For the text-containing cell, return its midpoint in (x, y) coordinate format. 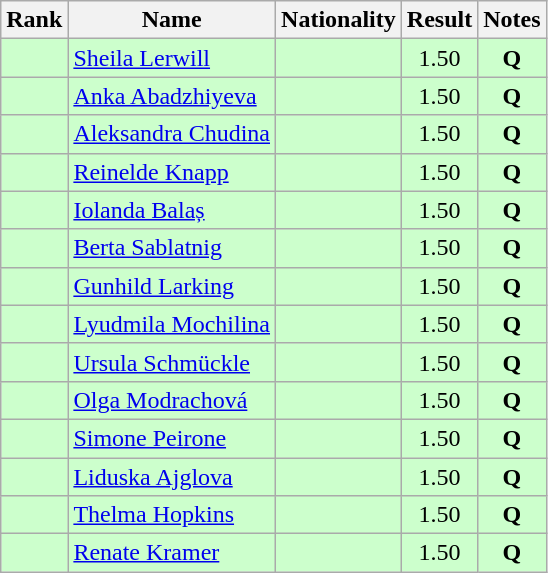
Olga Modrachová (172, 400)
Ursula Schmückle (172, 362)
Nationality (339, 20)
Reinelde Knapp (172, 172)
Sheila Lerwill (172, 58)
Rank (34, 20)
Berta Sablatnig (172, 248)
Name (172, 20)
Notes (512, 20)
Simone Peirone (172, 438)
Result (439, 20)
Lyudmila Mochilina (172, 324)
Anka Abadzhiyeva (172, 96)
Gunhild Larking (172, 286)
Renate Kramer (172, 553)
Liduska Ajglova (172, 477)
Iolanda Balaș (172, 210)
Aleksandra Chudina (172, 134)
Thelma Hopkins (172, 515)
